Return (x, y) of the center of cell containing provided text 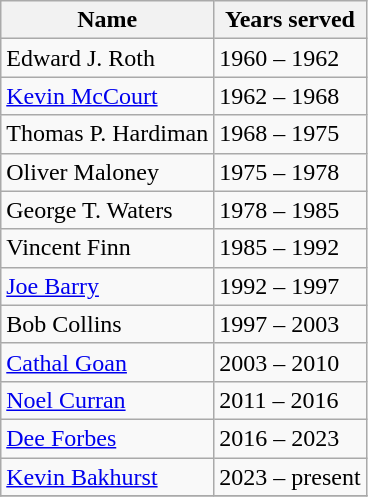
George T. Waters (108, 210)
2023 – present (290, 477)
1968 – 1975 (290, 134)
2003 – 2010 (290, 362)
2016 – 2023 (290, 438)
Bob Collins (108, 324)
2011 – 2016 (290, 400)
Joe Barry (108, 286)
Years served (290, 20)
Kevin Bakhurst (108, 477)
1992 – 1997 (290, 286)
Oliver Maloney (108, 172)
Dee Forbes (108, 438)
Cathal Goan (108, 362)
1985 – 1992 (290, 248)
Name (108, 20)
1975 – 1978 (290, 172)
Edward J. Roth (108, 58)
Vincent Finn (108, 248)
Noel Curran (108, 400)
1962 – 1968 (290, 96)
1997 – 2003 (290, 324)
1978 – 1985 (290, 210)
1960 – 1962 (290, 58)
Kevin McCourt (108, 96)
Thomas P. Hardiman (108, 134)
